Capture the cell that displays the provided text and extract its [x, y] central coordinate. 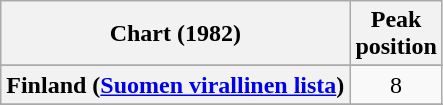
8 [396, 85]
Finland (Suomen virallinen lista) [176, 85]
Chart (1982) [176, 34]
Peakposition [396, 34]
